From the cell containing the given text, extract its center point as (x, y) coordinate. 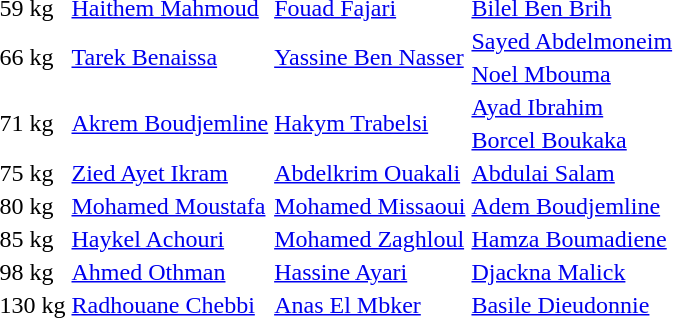
Hakym Trabelsi (370, 124)
Yassine Ben Nasser (370, 58)
Mohamed Missaoui (370, 206)
Haykel Achouri (170, 239)
Abdelkrim Ouakali (370, 173)
Tarek Benaissa (170, 58)
Ahmed Othman (170, 272)
Hassine Ayari (370, 272)
Mohamed Moustafa (170, 206)
Mohamed Zaghloul (370, 239)
Akrem Boudjemline (170, 124)
Zied Ayet Ikram (170, 173)
